Locate the cell with the specified text and output its [x, y] center coordinate. 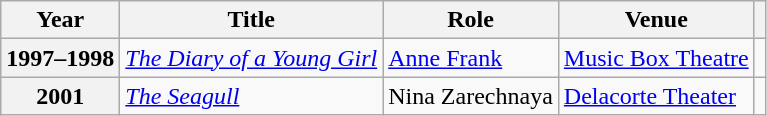
Delacorte Theater [656, 96]
Role [471, 20]
1997–1998 [60, 58]
Anne Frank [471, 58]
2001 [60, 96]
Music Box Theatre [656, 58]
Year [60, 20]
The Diary of a Young Girl [252, 58]
Title [252, 20]
The Seagull [252, 96]
Nina Zarechnaya [471, 96]
Venue [656, 20]
